Detect which cell encompasses the target text, then output its [x, y] center coordinate. 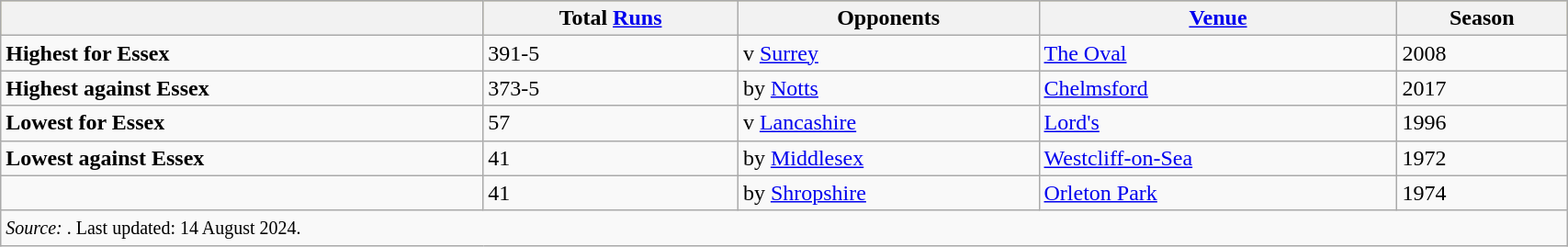
by Middlesex [888, 158]
Lowest for Essex [243, 123]
2017 [1483, 88]
Westcliff-on-Sea [1218, 158]
57 [611, 123]
1996 [1483, 123]
Lord's [1218, 123]
Venue [1218, 18]
Highest against Essex [243, 88]
v Surrey [888, 53]
2008 [1483, 53]
by Notts [888, 88]
Opponents [888, 18]
Source: . Last updated: 14 August 2024. [784, 228]
1974 [1483, 193]
Season [1483, 18]
v Lancashire [888, 123]
Lowest against Essex [243, 158]
Chelmsford [1218, 88]
391-5 [611, 53]
The Oval [1218, 53]
Highest for Essex [243, 53]
Orleton Park [1218, 193]
Total Runs [611, 18]
1972 [1483, 158]
by Shropshire [888, 193]
373-5 [611, 88]
